Pinpoint the cell where the given text exists, returning its (X, Y) midpoint coordinate. 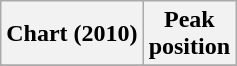
Chart (2010) (72, 34)
Peak position (189, 34)
